Pinpoint the cell where the given text exists, returning its (X, Y) midpoint coordinate. 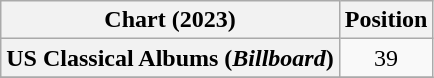
US Classical Albums (Billboard) (170, 58)
Chart (2023) (170, 20)
39 (386, 58)
Position (386, 20)
